From the cell containing the given text, extract its center point as [x, y] coordinate. 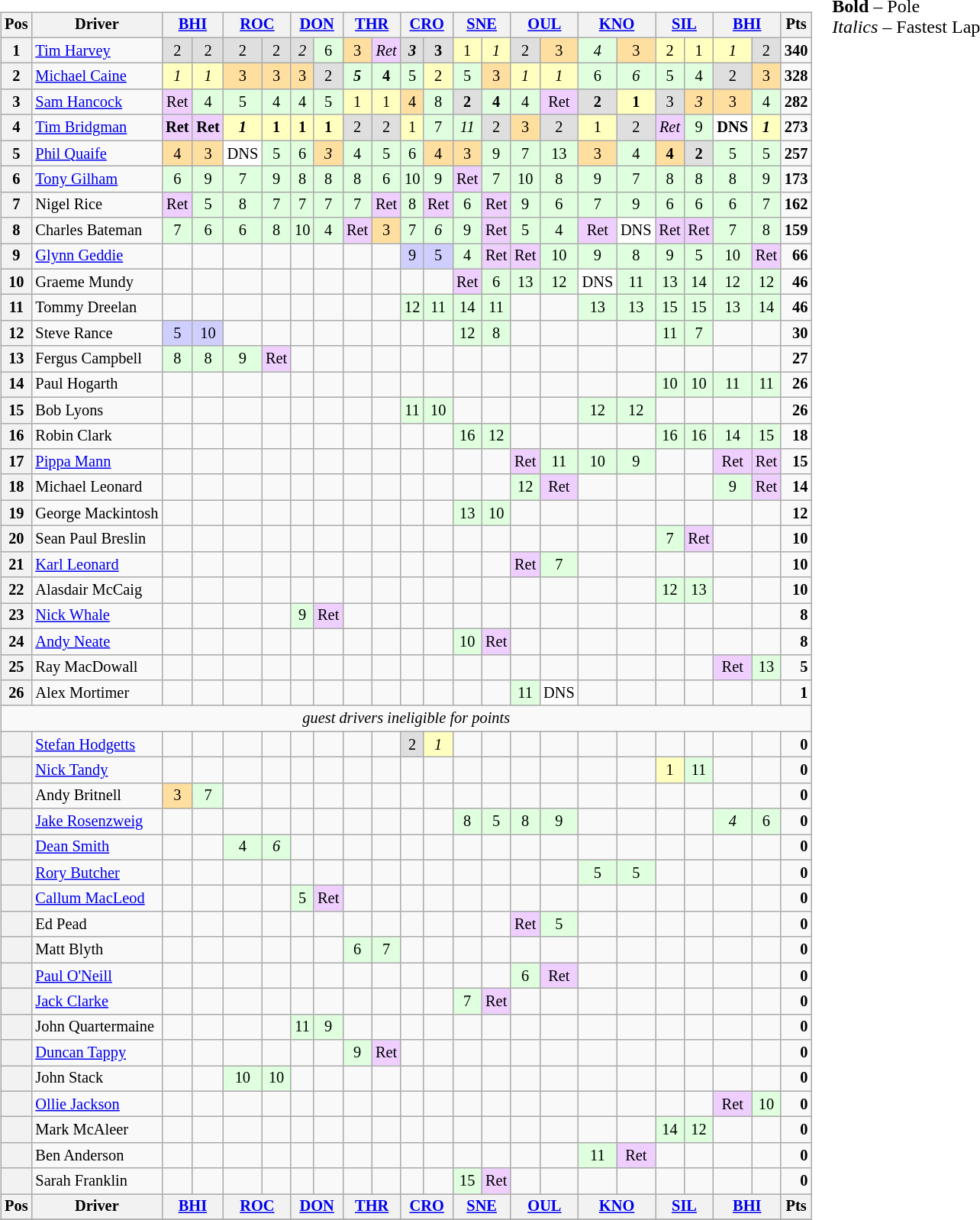
Graeme Mundy [96, 282]
Nick Whale [96, 616]
Michael Leonard [96, 487]
Michael Caine [96, 76]
Dean Smith [96, 847]
Callum MacLeod [96, 899]
Paul Hogarth [96, 385]
282 [796, 102]
George Mackintosh [96, 513]
24 [16, 641]
Ray MacDowall [96, 667]
Andy Neate [96, 641]
Matt Blyth [96, 950]
Alasdair McCaig [96, 590]
John Quartermaine [96, 1027]
Nick Tandy [96, 770]
guest drivers ineligible for points [406, 718]
Pippa Mann [96, 462]
159 [796, 231]
27 [796, 359]
19 [16, 513]
17 [16, 462]
Mark McAleer [96, 1130]
Phil Quaife [96, 153]
25 [16, 667]
273 [796, 127]
Stefan Hodgetts [96, 744]
Jack Clarke [96, 1002]
173 [796, 179]
Jake Rosenzweig [96, 821]
257 [796, 153]
22 [16, 590]
Fergus Campbell [96, 359]
Rory Butcher [96, 873]
Andy Britnell [96, 796]
Tim Bridgman [96, 127]
Sam Hancock [96, 102]
340 [796, 50]
Sarah Franklin [96, 1181]
21 [16, 564]
Karl Leonard [96, 564]
John Stack [96, 1079]
162 [796, 205]
Sean Paul Breslin [96, 539]
Steve Rance [96, 334]
Glynn Geddie [96, 257]
Alex Mortimer [96, 693]
328 [796, 76]
Ed Pead [96, 925]
Ben Anderson [96, 1156]
Ollie Jackson [96, 1104]
Bob Lyons [96, 410]
Robin Clark [96, 436]
30 [796, 334]
23 [16, 616]
Tommy Dreelan [96, 308]
66 [796, 257]
Nigel Rice [96, 205]
Duncan Tappy [96, 1053]
Tony Gilham [96, 179]
20 [16, 539]
Charles Bateman [96, 231]
Tim Harvey [96, 50]
Paul O'Neill [96, 976]
